Scan for the cell matching the given text and deliver its (X, Y) coordinate at center. 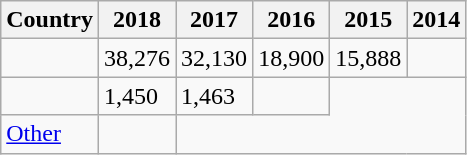
18,900 (292, 58)
2014 (436, 20)
38,276 (136, 58)
2016 (292, 20)
1,463 (214, 96)
2018 (136, 20)
2015 (368, 20)
32,130 (214, 58)
15,888 (368, 58)
Country (50, 20)
2017 (214, 20)
Other (50, 134)
1,450 (136, 96)
